Identify which cell holds the provided text, then report its [x, y] central coordinate. 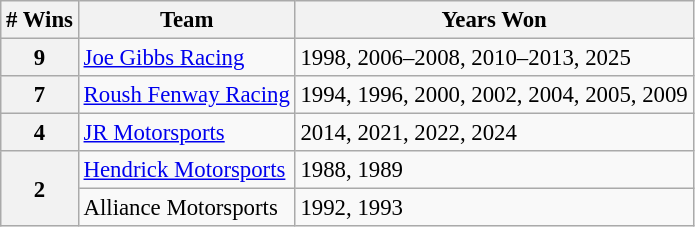
2014, 2021, 2022, 2024 [494, 133]
Alliance Motorsports [186, 208]
JR Motorsports [186, 133]
4 [40, 133]
1988, 1989 [494, 170]
1998, 2006–2008, 2010–2013, 2025 [494, 58]
Roush Fenway Racing [186, 95]
Hendrick Motorsports [186, 170]
7 [40, 95]
9 [40, 58]
Years Won [494, 20]
# Wins [40, 20]
2 [40, 188]
1992, 1993 [494, 208]
Team [186, 20]
Joe Gibbs Racing [186, 58]
1994, 1996, 2000, 2002, 2004, 2005, 2009 [494, 95]
